Return the [x, y] coordinate for the center point of the cell that contains the specified text.  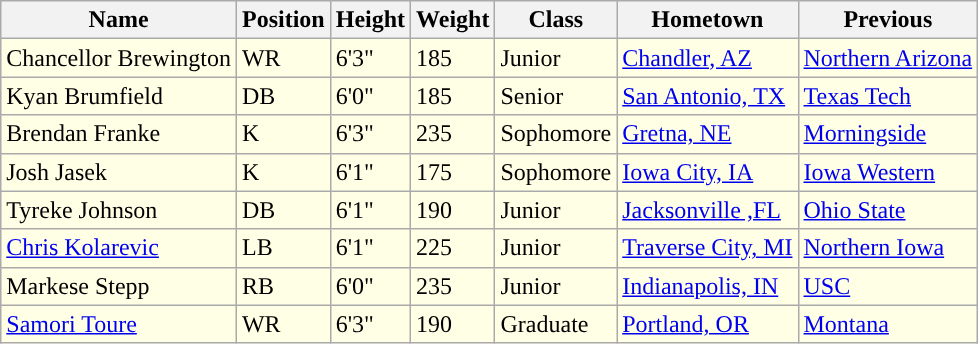
Height [370, 20]
Name [119, 20]
Markese Stepp [119, 286]
Texas Tech [888, 96]
Josh Jasek [119, 172]
Portland, OR [708, 324]
USC [888, 286]
Tyreke Johnson [119, 210]
Montana [888, 324]
175 [453, 172]
Brendan Franke [119, 134]
Chancellor Brewington [119, 58]
Position [283, 20]
Graduate [556, 324]
San Antonio, TX [708, 96]
Jacksonville ,FL [708, 210]
Class [556, 20]
Hometown [708, 20]
Previous [888, 20]
225 [453, 248]
Kyan Brumfield [119, 96]
Indianapolis, IN [708, 286]
Weight [453, 20]
RB [283, 286]
Senior [556, 96]
Northern Arizona [888, 58]
Ohio State [888, 210]
Morningside [888, 134]
Traverse City, MI [708, 248]
Iowa Western [888, 172]
Chandler, AZ [708, 58]
Samori Toure [119, 324]
Chris Kolarevic [119, 248]
Northern Iowa [888, 248]
LB [283, 248]
Iowa City, IA [708, 172]
Gretna, NE [708, 134]
